Provide the [X, Y] coordinate of the cell's center where the given text is located.  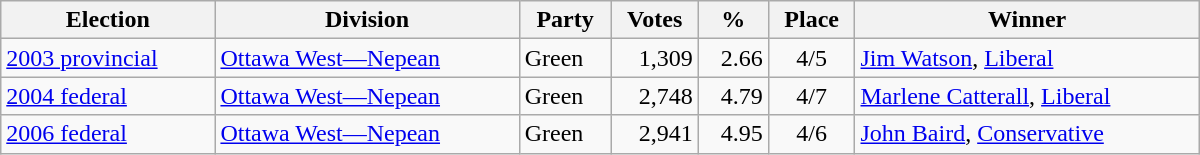
Division [367, 20]
% [733, 20]
John Baird, Conservative [1027, 134]
4/5 [812, 58]
2004 federal [108, 96]
4/6 [812, 134]
Marlene Catterall, Liberal [1027, 96]
2003 provincial [108, 58]
Party [565, 20]
Election [108, 20]
4.79 [733, 96]
2,748 [654, 96]
4.95 [733, 134]
Place [812, 20]
2.66 [733, 58]
Votes [654, 20]
1,309 [654, 58]
Jim Watson, Liberal [1027, 58]
Winner [1027, 20]
2,941 [654, 134]
4/7 [812, 96]
2006 federal [108, 134]
